Detect which cell encompasses the target text, then output its (x, y) center coordinate. 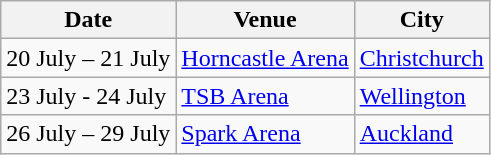
City (422, 20)
Date (88, 20)
Wellington (422, 96)
Auckland (422, 134)
23 July - 24 July (88, 96)
Venue (265, 20)
Spark Arena (265, 134)
26 July – 29 July (88, 134)
Christchurch (422, 58)
Horncastle Arena (265, 58)
TSB Arena (265, 96)
20 July – 21 July (88, 58)
